Provide the (x, y) coordinate of the cell's center where the given text is located.  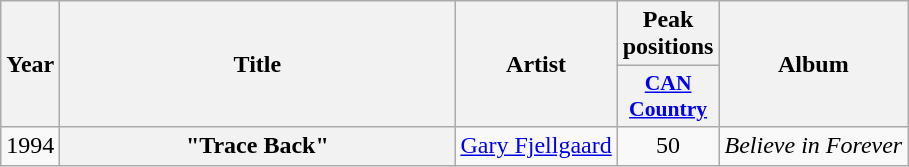
Artist (536, 64)
Peak positions (668, 34)
Believe in Forever (814, 146)
Year (30, 64)
Album (814, 64)
50 (668, 146)
1994 (30, 146)
Title (258, 64)
CAN Country (668, 96)
Gary Fjellgaard (536, 146)
"Trace Back" (258, 146)
